Return (X, Y) of the center of cell containing provided text 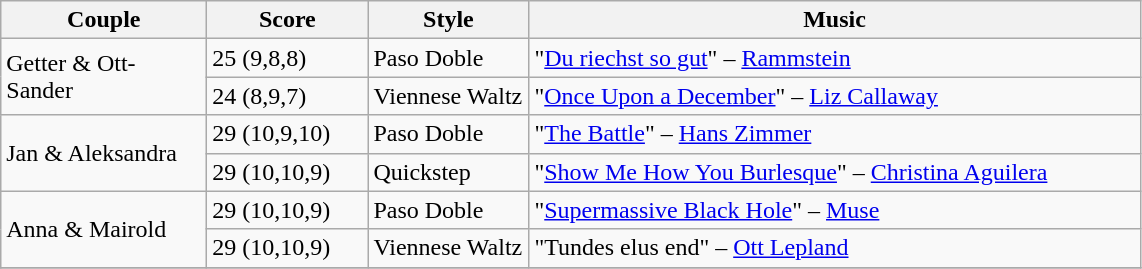
"Du riechst so gut" – Rammstein (834, 58)
Music (834, 20)
"Tundes elus end" – Ott Lepland (834, 248)
Couple (104, 20)
"Supermassive Black Hole" – Muse (834, 210)
24 (8,9,7) (288, 96)
29 (10,9,10) (288, 134)
"Once Upon a December" – Liz Callaway (834, 96)
25 (9,8,8) (288, 58)
"Show Me How You Burlesque" – Christina Aguilera (834, 172)
Anna & Mairold (104, 229)
Getter & Ott-Sander (104, 77)
Style (448, 20)
"The Battle" – Hans Zimmer (834, 134)
Jan & Aleksandra (104, 153)
Quickstep (448, 172)
Score (288, 20)
